Identify which cell holds the provided text, then report its [x, y] central coordinate. 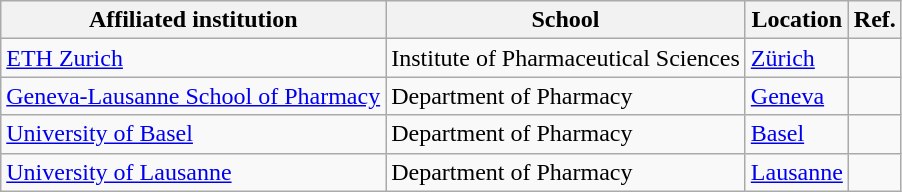
Institute of Pharmaceutical Sciences [566, 58]
Lausanne [796, 172]
ETH Zurich [194, 58]
Location [796, 20]
Basel [796, 134]
Geneva-Lausanne School of Pharmacy [194, 96]
School [566, 20]
Zürich [796, 58]
University of Lausanne [194, 172]
Affiliated institution [194, 20]
Ref. [874, 20]
Geneva [796, 96]
University of Basel [194, 134]
